Output the [X, Y] coordinate of the center of the cell containing the given text.  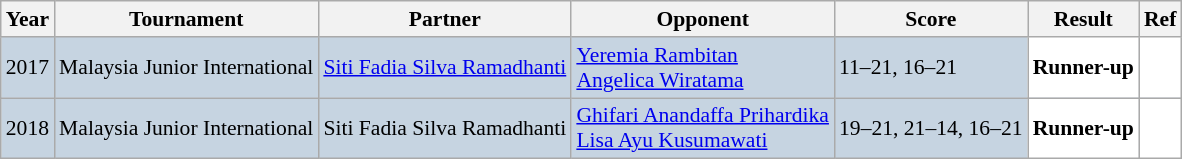
Partner [444, 19]
Score [931, 19]
Result [1084, 19]
Ref [1160, 19]
2017 [28, 68]
Year [28, 19]
Opponent [702, 19]
11–21, 16–21 [931, 68]
Ghifari Anandaffa Prihardika Lisa Ayu Kusumawati [702, 128]
2018 [28, 128]
Yeremia Rambitan Angelica Wiratama [702, 68]
Tournament [186, 19]
19–21, 21–14, 16–21 [931, 128]
